Find where the given text appears and provide that cell's center as [x, y] coordinate. 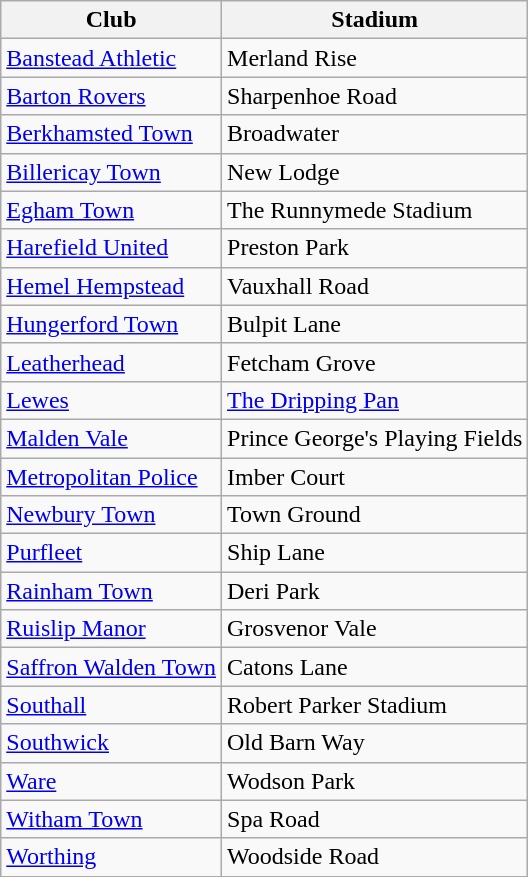
Broadwater [375, 134]
New Lodge [375, 172]
The Runnymede Stadium [375, 210]
Deri Park [375, 591]
Robert Parker Stadium [375, 705]
Vauxhall Road [375, 286]
Ship Lane [375, 553]
Town Ground [375, 515]
Harefield United [112, 248]
Worthing [112, 857]
Leatherhead [112, 362]
Preston Park [375, 248]
Billericay Town [112, 172]
Sharpenhoe Road [375, 96]
Prince George's Playing Fields [375, 438]
Southall [112, 705]
Egham Town [112, 210]
Bulpit Lane [375, 324]
Woodside Road [375, 857]
Southwick [112, 743]
Metropolitan Police [112, 477]
Witham Town [112, 819]
Newbury Town [112, 515]
Fetcham Grove [375, 362]
Stadium [375, 20]
Rainham Town [112, 591]
Old Barn Way [375, 743]
Berkhamsted Town [112, 134]
Hungerford Town [112, 324]
Hemel Hempstead [112, 286]
Malden Vale [112, 438]
Banstead Athletic [112, 58]
Barton Rovers [112, 96]
Ware [112, 781]
Imber Court [375, 477]
Grosvenor Vale [375, 629]
Purfleet [112, 553]
Lewes [112, 400]
Spa Road [375, 819]
Merland Rise [375, 58]
The Dripping Pan [375, 400]
Saffron Walden Town [112, 667]
Catons Lane [375, 667]
Ruislip Manor [112, 629]
Wodson Park [375, 781]
Club [112, 20]
